Return [X, Y] of the center of cell containing provided text 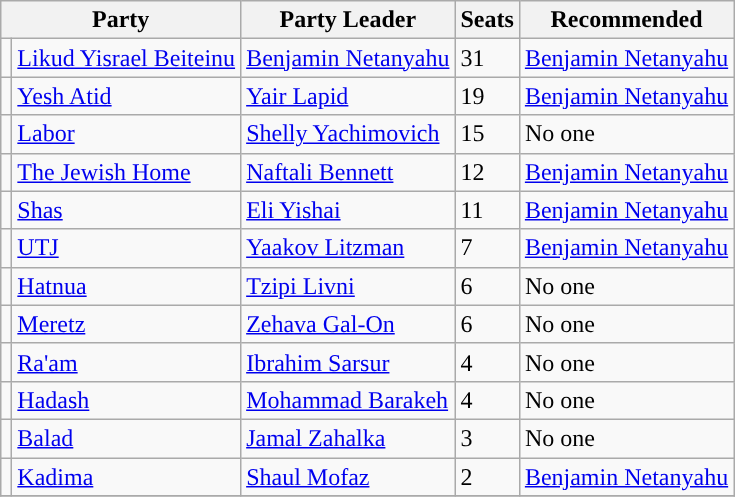
Balad [126, 438]
Tzipi Livni [348, 286]
Eli Yishai [348, 210]
31 [487, 58]
The Jewish Home [126, 172]
Labor [126, 134]
Seats [487, 20]
Ibrahim Sarsur [348, 362]
Meretz [126, 324]
2 [487, 477]
Shaul Mofaz [348, 477]
Ra'am [126, 362]
3 [487, 438]
15 [487, 134]
Party [121, 20]
Naftali Bennett [348, 172]
Hatnua [126, 286]
Kadima [126, 477]
Hadash [126, 400]
Shas [126, 210]
7 [487, 248]
Party Leader [348, 20]
Mohammad Barakeh [348, 400]
Yaakov Litzman [348, 248]
Yair Lapid [348, 96]
12 [487, 172]
UTJ [126, 248]
11 [487, 210]
19 [487, 96]
Recommended [626, 20]
Shelly Yachimovich [348, 134]
Likud Yisrael Beiteinu [126, 58]
Zehava Gal-On [348, 324]
Jamal Zahalka [348, 438]
Yesh Atid [126, 96]
